Scan for the cell matching the given text and deliver its (X, Y) coordinate at center. 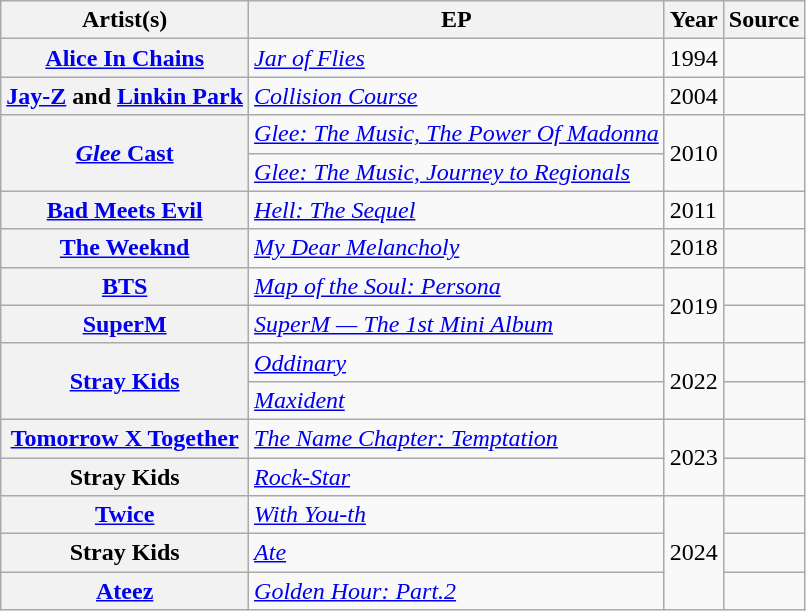
2019 (694, 305)
Glee Cast (125, 153)
Jay-Z and Linkin Park (125, 96)
2022 (694, 381)
2004 (694, 96)
Artist(s) (125, 20)
Oddinary (457, 362)
Ate (457, 553)
1994 (694, 58)
Glee: The Music, The Power Of Madonna (457, 134)
Rock-Star (457, 477)
Year (694, 20)
Collision Course (457, 96)
2024 (694, 553)
Map of the Soul: Persona (457, 286)
Hell: The Sequel (457, 210)
Source (764, 20)
Ateez (125, 591)
Golden Hour: Part.2 (457, 591)
2018 (694, 248)
2010 (694, 153)
With You-th (457, 515)
2011 (694, 210)
EP (457, 20)
Tomorrow X Together (125, 438)
My Dear Melancholy (457, 248)
Twice (125, 515)
SuperM (125, 324)
2023 (694, 457)
Glee: The Music, Journey to Regionals (457, 172)
The Name Chapter: Temptation (457, 438)
Jar of Flies (457, 58)
The Weeknd (125, 248)
SuperM — The 1st Mini Album (457, 324)
Maxident (457, 400)
BTS (125, 286)
Alice In Chains (125, 58)
Bad Meets Evil (125, 210)
